Provide the [x, y] coordinate of the cell's center where the given text is located.  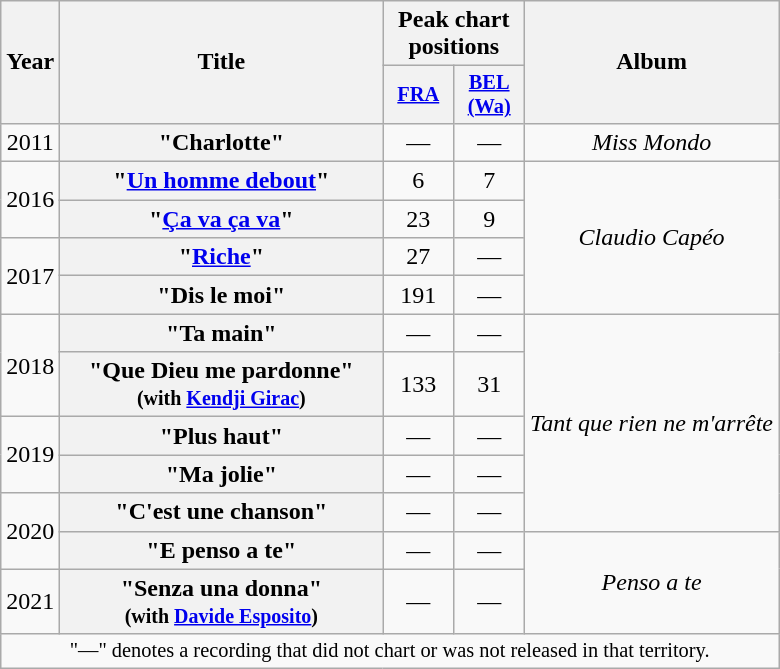
"C'est une chanson" [222, 512]
2016 [30, 200]
"Senza una donna"(with Davide Esposito) [222, 602]
31 [490, 384]
7 [490, 181]
27 [418, 257]
2020 [30, 531]
FRA [418, 95]
133 [418, 384]
2019 [30, 455]
23 [418, 219]
Year [30, 62]
Peak chart positions [454, 34]
"Charlotte" [222, 142]
"Plus haut" [222, 436]
2018 [30, 366]
2011 [30, 142]
6 [418, 181]
Title [222, 62]
"E penso a te" [222, 550]
"—" denotes a recording that did not chart or was not released in that territory. [390, 651]
BEL(Wa) [490, 95]
"Un homme debout" [222, 181]
Tant que rien ne m'arrête [652, 422]
"Que Dieu me pardonne"(with Kendji Girac) [222, 384]
"Ça va ça va" [222, 219]
2017 [30, 276]
191 [418, 295]
"Ma jolie" [222, 474]
"Riche" [222, 257]
Album [652, 62]
Miss Mondo [652, 142]
2021 [30, 602]
9 [490, 219]
"Ta main" [222, 333]
Penso a te [652, 582]
"Dis le moi" [222, 295]
Claudio Capéo [652, 238]
